Identify which cell holds the provided text, then report its [X, Y] central coordinate. 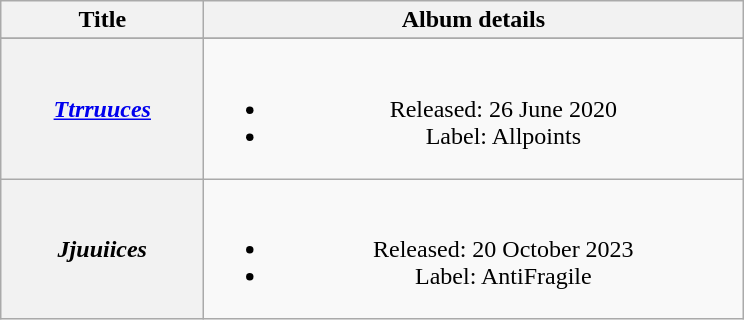
Jjuuiices [102, 249]
Album details [474, 20]
Ttrruuces [102, 109]
Released: 26 June 2020Label: Allpoints [474, 109]
Released: 20 October 2023Label: AntiFragile [474, 249]
Title [102, 20]
